Locate the cell with the specified text and output its (X, Y) center coordinate. 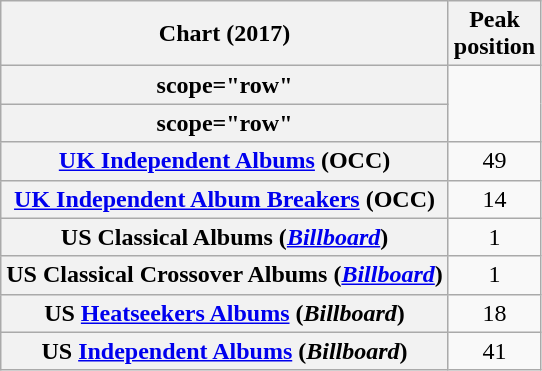
US Classical Albums (Billboard) (225, 237)
18 (494, 313)
Peak position (494, 34)
49 (494, 161)
US Independent Albums (Billboard) (225, 351)
UK Independent Album Breakers (OCC) (225, 199)
US Heatseekers Albums (Billboard) (225, 313)
41 (494, 351)
Chart (2017) (225, 34)
14 (494, 199)
US Classical Crossover Albums (Billboard) (225, 275)
UK Independent Albums (OCC) (225, 161)
